Search for the cell housing the specified text and yield its (x, y) center coordinate. 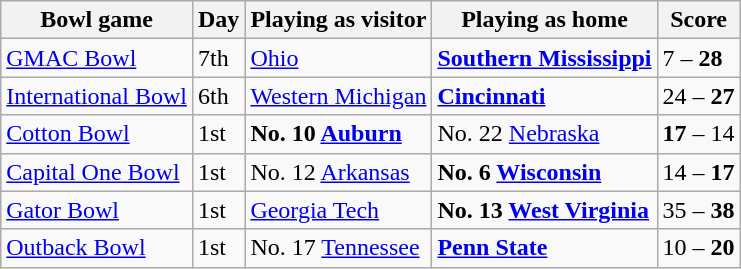
Outback Bowl (97, 248)
No. 13 West Virginia (544, 210)
No. 6 Wisconsin (544, 172)
17 – 14 (698, 134)
Cotton Bowl (97, 134)
Western Michigan (338, 96)
10 – 20 (698, 248)
Capital One Bowl (97, 172)
7th (218, 58)
No. 17 Tennessee (338, 248)
No. 22 Nebraska (544, 134)
24 – 27 (698, 96)
14 – 17 (698, 172)
Ohio (338, 58)
International Bowl (97, 96)
GMAC Bowl (97, 58)
Bowl game (97, 20)
Day (218, 20)
Southern Mississippi (544, 58)
Gator Bowl (97, 210)
35 – 38 (698, 210)
No. 12 Arkansas (338, 172)
Playing as visitor (338, 20)
Cincinnati (544, 96)
Score (698, 20)
Playing as home (544, 20)
Penn State (544, 248)
Georgia Tech (338, 210)
7 – 28 (698, 58)
6th (218, 96)
No. 10 Auburn (338, 134)
